Return [X, Y] of the center of cell containing provided text 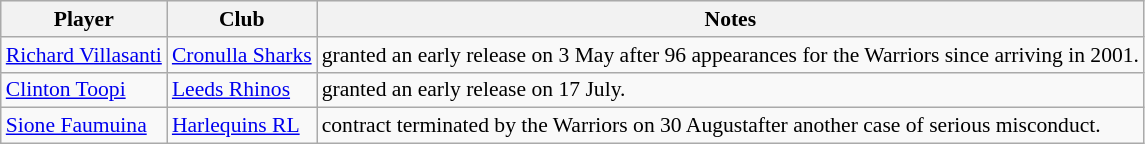
Sione Faumuina [84, 126]
Club [242, 19]
Richard Villasanti [84, 55]
Notes [730, 19]
Clinton Toopi [84, 90]
granted an early release on 3 May after 96 appearances for the Warriors since arriving in 2001. [730, 55]
granted an early release on 17 July. [730, 90]
Player [84, 19]
Cronulla Sharks [242, 55]
contract terminated by the Warriors on 30 Augustafter another case of serious misconduct. [730, 126]
Harlequins RL [242, 126]
Leeds Rhinos [242, 90]
